Extract the (X, Y) coordinate from the center of the cell holding the provided text.  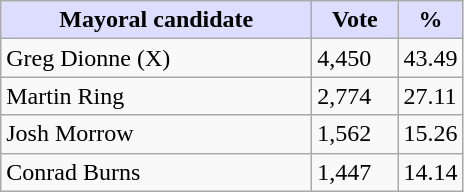
Conrad Burns (156, 172)
% (430, 20)
Greg Dionne (X) (156, 58)
Josh Morrow (156, 134)
Vote (355, 20)
1,447 (355, 172)
Martin Ring (156, 96)
43.49 (430, 58)
27.11 (430, 96)
14.14 (430, 172)
15.26 (430, 134)
1,562 (355, 134)
Mayoral candidate (156, 20)
2,774 (355, 96)
4,450 (355, 58)
